Extract the [X, Y] coordinate from the center of the cell holding the provided text.  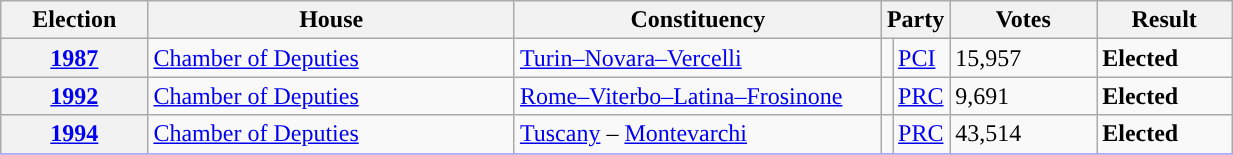
Votes [1024, 20]
House [331, 20]
9,691 [1024, 96]
Constituency [698, 20]
1994 [74, 134]
1987 [74, 58]
Tuscany – Montevarchi [698, 134]
PCI [922, 58]
Result [1164, 20]
15,957 [1024, 58]
Turin–Novara–Vercelli [698, 58]
43,514 [1024, 134]
Election [74, 20]
Party [915, 20]
Rome–Viterbo–Latina–Frosinone [698, 96]
1992 [74, 96]
